Search for the cell housing the specified text and yield its [x, y] center coordinate. 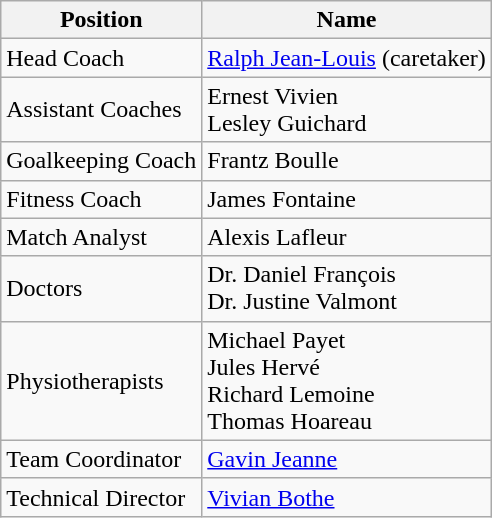
Fitness Coach [102, 199]
Gavin Jeanne [347, 459]
Michael Payet Jules Hervé Richard Lemoine Thomas Hoareau [347, 380]
Ralph Jean-Louis (caretaker) [347, 58]
Alexis Lafleur [347, 237]
Position [102, 20]
Match Analyst [102, 237]
Physiotherapists [102, 380]
Doctors [102, 288]
Assistant Coaches [102, 110]
Vivian Bothe [347, 497]
Dr. Daniel François Dr. Justine Valmont [347, 288]
Name [347, 20]
Ernest Vivien Lesley Guichard [347, 110]
James Fontaine [347, 199]
Team Coordinator [102, 459]
Frantz Boulle [347, 161]
Goalkeeping Coach [102, 161]
Technical Director [102, 497]
Head Coach [102, 58]
